Extract the [x, y] coordinate from the center of the cell holding the provided text.  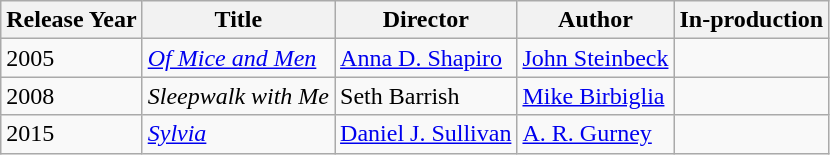
2005 [72, 58]
Author [596, 20]
Daniel J. Sullivan [426, 134]
John Steinbeck [596, 58]
2015 [72, 134]
Title [238, 20]
Sylvia [238, 134]
Of Mice and Men [238, 58]
In-production [752, 20]
A. R. Gurney [596, 134]
2008 [72, 96]
Director [426, 20]
Release Year [72, 20]
Anna D. Shapiro [426, 58]
Mike Birbiglia [596, 96]
Sleepwalk with Me [238, 96]
Seth Barrish [426, 96]
